Locate the cell with the specified text and output its (X, Y) center coordinate. 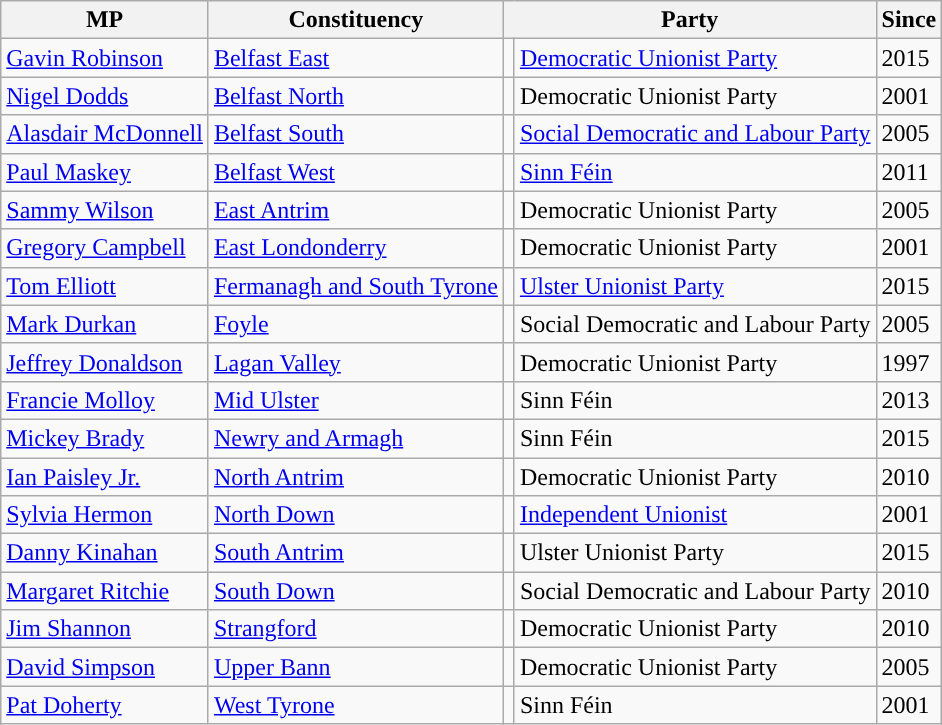
Upper Bann (356, 667)
Pat Doherty (105, 705)
Margaret Ritchie (105, 591)
Mid Ulster (356, 400)
Jeffrey Donaldson (105, 362)
MP (105, 20)
Belfast South (356, 134)
Nigel Dodds (105, 96)
West Tyrone (356, 705)
Belfast East (356, 58)
Mark Durkan (105, 324)
Constituency (356, 20)
North Antrim (356, 477)
2013 (909, 400)
North Down (356, 515)
Party (690, 20)
Sylvia Hermon (105, 515)
Belfast West (356, 172)
2011 (909, 172)
South Down (356, 591)
Sammy Wilson (105, 210)
Mickey Brady (105, 438)
East Londonderry (356, 248)
Jim Shannon (105, 629)
Gregory Campbell (105, 248)
Alasdair McDonnell (105, 134)
Strangford (356, 629)
Foyle (356, 324)
Gavin Robinson (105, 58)
Fermanagh and South Tyrone (356, 286)
South Antrim (356, 553)
Newry and Armagh (356, 438)
Ian Paisley Jr. (105, 477)
1997 (909, 362)
Paul Maskey (105, 172)
David Simpson (105, 667)
Lagan Valley (356, 362)
Tom Elliott (105, 286)
Francie Molloy (105, 400)
Belfast North (356, 96)
East Antrim (356, 210)
Danny Kinahan (105, 553)
Since (909, 20)
Independent Unionist (695, 515)
